Output the (x, y) coordinate of the center of the cell containing the given text.  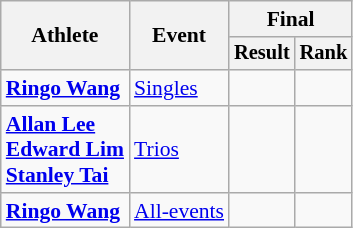
Result (262, 54)
Event (179, 36)
Ringo Wang (65, 88)
Trios (179, 150)
Rank (324, 54)
Final (290, 19)
Athlete (65, 36)
Singles (179, 88)
Allan LeeEdward LimStanley Tai (65, 150)
